Return [X, Y] of the center of cell containing provided text 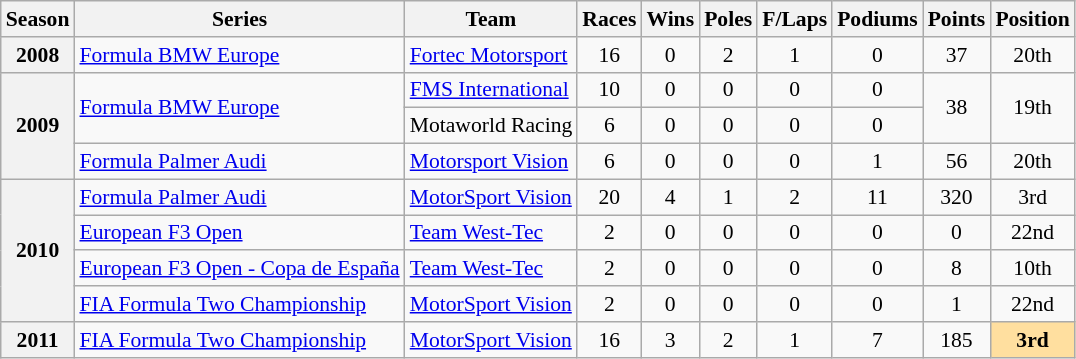
320 [957, 197]
2008 [38, 55]
11 [878, 197]
7 [878, 340]
Position [1032, 19]
2011 [38, 340]
Poles [728, 19]
56 [957, 162]
38 [957, 108]
Season [38, 19]
4 [670, 197]
2009 [38, 126]
Motorsport Vision [492, 162]
Fortec Motorsport [492, 55]
10 [609, 90]
8 [957, 269]
European F3 Open [239, 233]
Podiums [878, 19]
Races [609, 19]
Series [239, 19]
3 [670, 340]
Team [492, 19]
FMS International [492, 90]
European F3 Open - Copa de España [239, 269]
Points [957, 19]
37 [957, 55]
10th [1032, 269]
20 [609, 197]
185 [957, 340]
19th [1032, 108]
F/Laps [794, 19]
Wins [670, 19]
2010 [38, 250]
Motaworld Racing [492, 126]
